Capture the cell that displays the provided text and extract its (x, y) central coordinate. 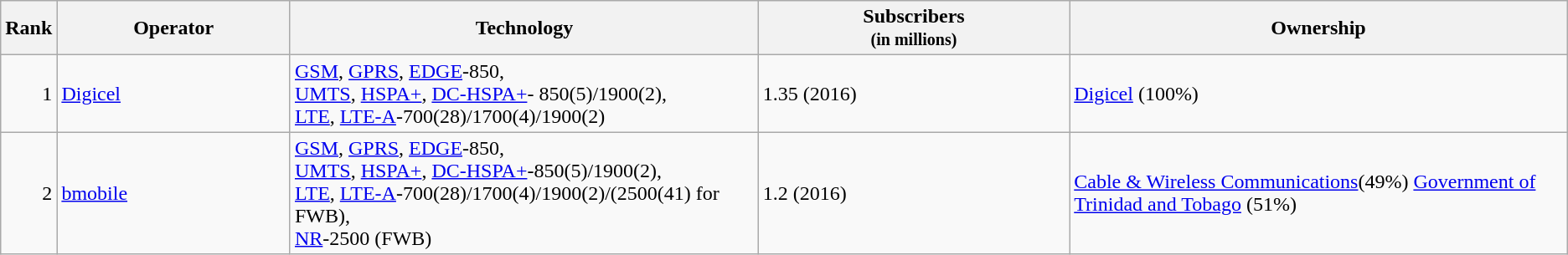
1.2 (2016) (913, 193)
1.35 (2016) (913, 94)
Rank (28, 28)
2 (28, 193)
Cable & Wireless Communications(49%) Government of Trinidad and Tobago (51%) (1318, 193)
Digicel (100%) (1318, 94)
1 (28, 94)
Digicel (174, 94)
Ownership (1318, 28)
GSM, GPRS, EDGE-850,UMTS, HSPA+, DC-HSPA+-850(5)/1900(2), LTE, LTE-A-700(28)/1700(4)/1900(2)/(2500(41) for FWB), NR-2500 (FWB) (524, 193)
Operator (174, 28)
Subscribers(in millions) (913, 28)
Technology (524, 28)
bmobile (174, 193)
GSM, GPRS, EDGE-850, UMTS, HSPA+, DC-HSPA+- 850(5)/1900(2), LTE, LTE-A-700(28)/1700(4)/1900(2) (524, 94)
